Search for the cell housing the specified text and yield its [x, y] center coordinate. 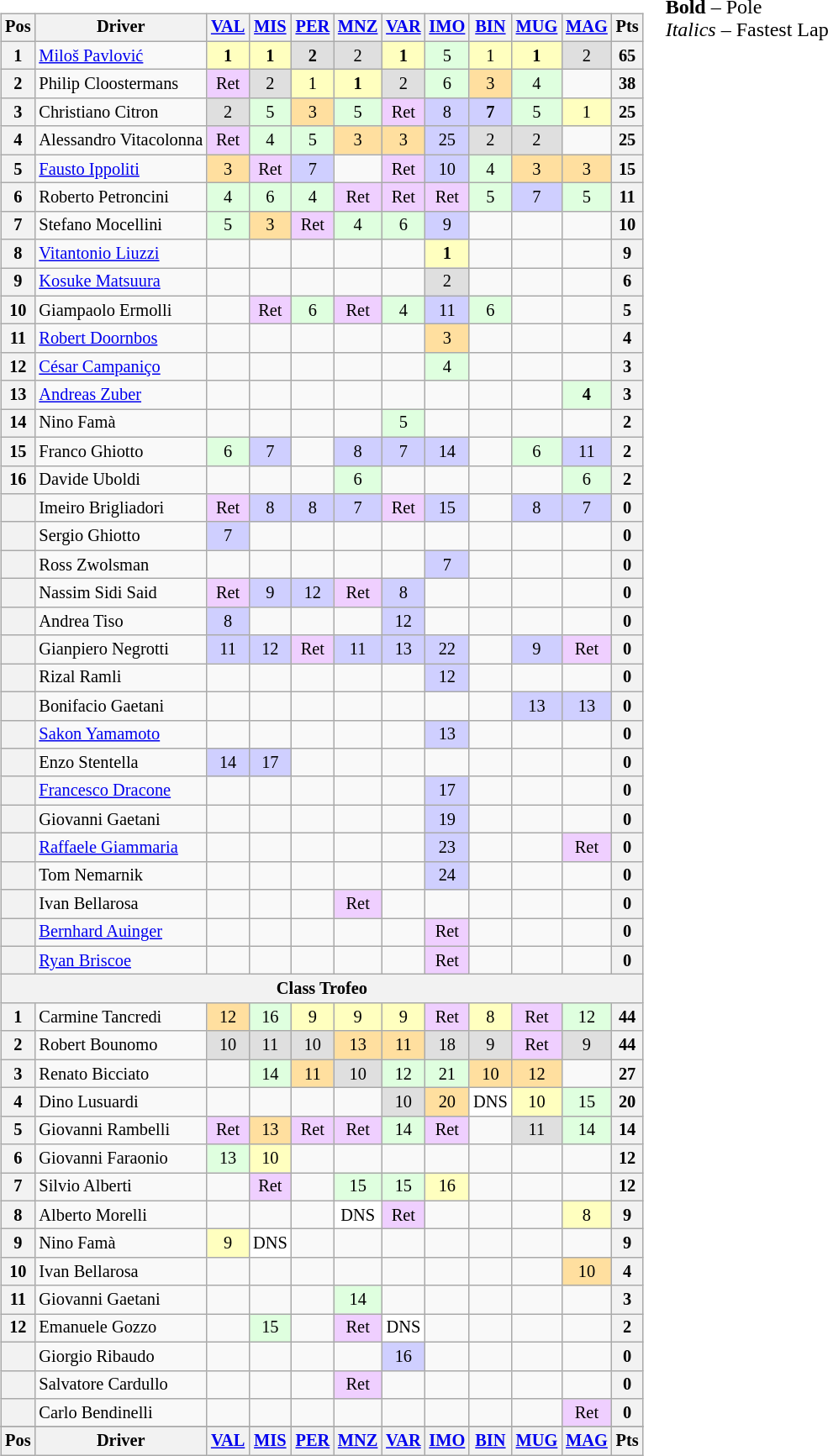
23 [447, 848]
Giorgio Ribaudo [121, 1356]
Salvatore Cardullo [121, 1385]
Tom Nemarnik [121, 875]
Francesco Dracone [121, 791]
Andrea Tiso [121, 621]
Miloš Pavlović [121, 55]
22 [447, 649]
Ryan Briscoe [121, 960]
24 [447, 875]
Rizal Ramli [121, 678]
Bernhard Auinger [121, 933]
César Campaniço [121, 367]
Sakon Yamamoto [121, 734]
Carmine Tancredi [121, 1017]
Franco Ghiotto [121, 451]
38 [627, 84]
Andreas Zuber [121, 395]
Alessandro Vitacolonna [121, 140]
Robert Doornbos [121, 339]
Raffaele Giammaria [121, 848]
21 [447, 1074]
Davide Uboldi [121, 480]
Bonifacio Gaetani [121, 706]
65 [627, 55]
Renato Bicciato [121, 1074]
Stefano Mocellini [121, 225]
Carlo Bendinelli [121, 1413]
19 [447, 819]
Giovanni Rambelli [121, 1130]
Gianpiero Negrotti [121, 649]
Vitantonio Liuzzi [121, 254]
Silvio Alberti [121, 1187]
Giampaolo Ermolli [121, 310]
Alberto Morelli [121, 1215]
Imeiro Brigliadori [121, 508]
Roberto Petroncini [121, 197]
Enzo Stentella [121, 763]
Sergio Ghiotto [121, 536]
Fausto Ippoliti [121, 169]
Christiano Citron [121, 113]
Class Trofeo [321, 989]
Nassim Sidi Said [121, 593]
18 [447, 1045]
Ross Zwolsman [121, 565]
Giovanni Faraonio [121, 1159]
Dino Lusuardi [121, 1102]
Kosuke Matsuura [121, 282]
Philip Cloostermans [121, 84]
27 [627, 1074]
Emanuele Gozzo [121, 1328]
Robert Bounomo [121, 1045]
